Pinpoint the cell where the given text exists, returning its [X, Y] midpoint coordinate. 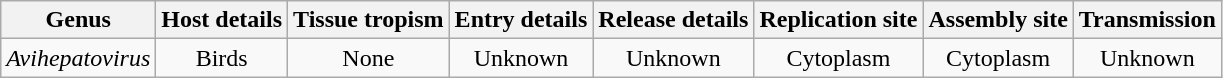
Release details [674, 20]
Assembly site [998, 20]
Transmission [1147, 20]
Birds [222, 58]
None [369, 58]
Host details [222, 20]
Entry details [521, 20]
Avihepatovirus [78, 58]
Tissue tropism [369, 20]
Genus [78, 20]
Replication site [838, 20]
